Detect which cell encompasses the target text, then output its (X, Y) center coordinate. 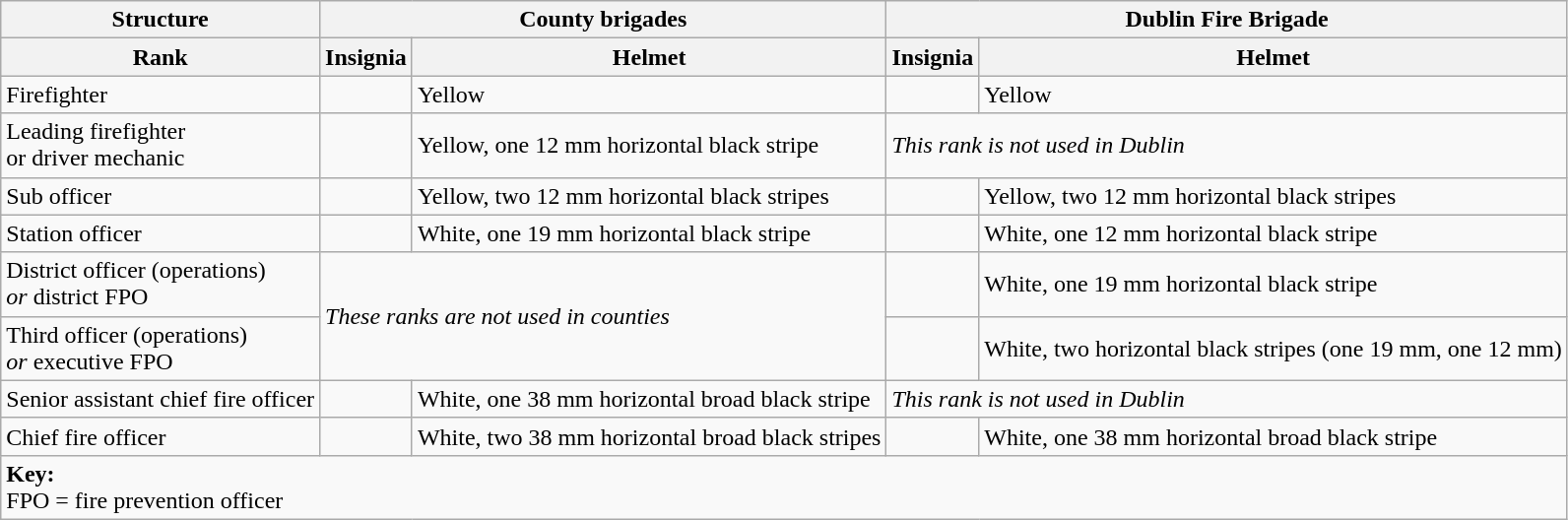
These ranks are not used in counties (603, 316)
Key:FPO = fire prevention officer (784, 487)
Sub officer (161, 196)
County brigades (603, 20)
Third officer (operations)or executive FPO (161, 349)
Rank (161, 57)
District officer (operations)or district FPO (161, 284)
Yellow, one 12 mm horizontal black stripe (649, 146)
Structure (161, 20)
Firefighter (161, 95)
White, one 12 mm horizontal black stripe (1274, 233)
Station officer (161, 233)
White, two 38 mm horizontal broad black stripes (649, 436)
Leading firefighteror driver mechanic (161, 146)
Senior assistant chief fire officer (161, 399)
Chief fire officer (161, 436)
White, two horizontal black stripes (one 19 mm, one 12 mm) (1274, 349)
Dublin Fire Brigade (1227, 20)
